Capture the cell that displays the provided text and extract its (x, y) central coordinate. 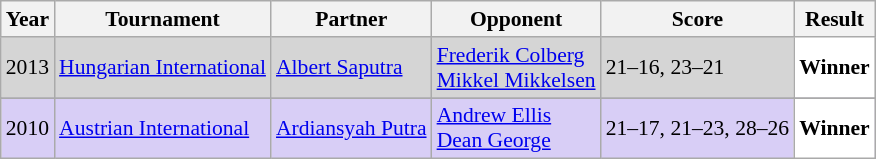
Year (28, 19)
21–17, 21–23, 28–26 (698, 128)
2013 (28, 68)
21–16, 23–21 (698, 68)
2010 (28, 128)
Result (834, 19)
Opponent (516, 19)
Score (698, 19)
Hungarian International (162, 68)
Austrian International (162, 128)
Andrew Ellis Dean George (516, 128)
Frederik Colberg Mikkel Mikkelsen (516, 68)
Partner (352, 19)
Ardiansyah Putra (352, 128)
Albert Saputra (352, 68)
Tournament (162, 19)
